Return the (x, y) coordinate for the center point of the cell that contains the specified text.  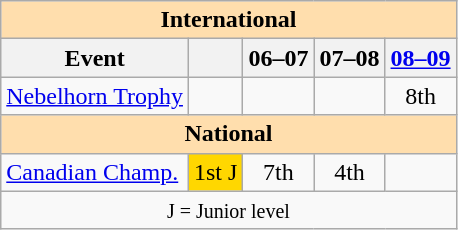
7th (278, 172)
J = Junior level (228, 210)
Canadian Champ. (95, 172)
07–08 (350, 58)
06–07 (278, 58)
Event (95, 58)
International (228, 20)
1st J (215, 172)
4th (350, 172)
08–09 (420, 58)
National (228, 134)
8th (420, 96)
Nebelhorn Trophy (95, 96)
